Find where the given text appears and provide that cell's center as [X, Y] coordinate. 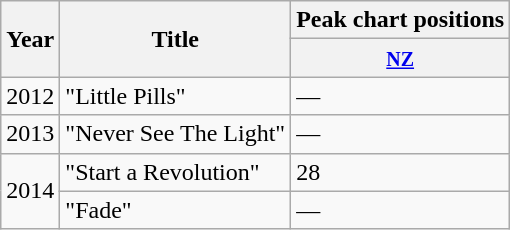
2013 [30, 134]
Title [176, 39]
Year [30, 39]
2012 [30, 96]
NZ [400, 58]
Peak chart positions [400, 20]
"Never See The Light" [176, 134]
28 [400, 172]
"Fade" [176, 210]
"Little Pills" [176, 96]
2014 [30, 191]
"Start a Revolution" [176, 172]
